Extract the (X, Y) coordinate from the center of the cell holding the provided text.  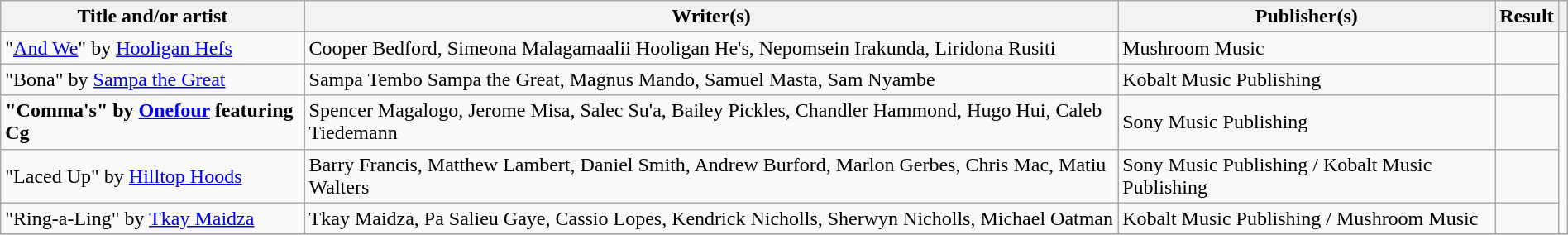
"Ring-a-Ling" by Tkay Maidza (152, 218)
"Laced Up" by Hilltop Hoods (152, 175)
"Comma's" by Onefour featuring Cg (152, 122)
Result (1527, 17)
"Bona" by Sampa the Great (152, 79)
Sampa Tembo Sampa the Great, Magnus Mando, Samuel Masta, Sam Nyambe (711, 79)
Kobalt Music Publishing / Mushroom Music (1307, 218)
Kobalt Music Publishing (1307, 79)
Spencer Magalogo, Jerome Misa, Salec Su'a, Bailey Pickles, Chandler Hammond, Hugo Hui, Caleb Tiedemann (711, 122)
Cooper Bedford, Simeona Malagamaalii Hooligan He's, Nepomsein Irakunda, Liridona Rusiti (711, 48)
Title and/or artist (152, 17)
"And We" by Hooligan Hefs (152, 48)
Sony Music Publishing (1307, 122)
Publisher(s) (1307, 17)
Sony Music Publishing / Kobalt Music Publishing (1307, 175)
Barry Francis, Matthew Lambert, Daniel Smith, Andrew Burford, Marlon Gerbes, Chris Mac, Matiu Walters (711, 175)
Writer(s) (711, 17)
Tkay Maidza, Pa Salieu Gaye, Cassio Lopes, Kendrick Nicholls, Sherwyn Nicholls, Michael Oatman (711, 218)
Mushroom Music (1307, 48)
